Pinpoint the cell where the given text exists, returning its [X, Y] midpoint coordinate. 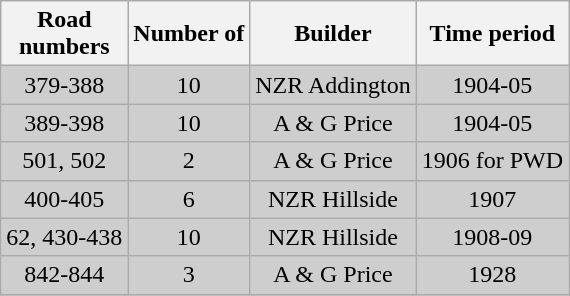
3 [189, 275]
Number of [189, 34]
389-398 [64, 123]
62, 430-438 [64, 237]
Builder [333, 34]
1928 [492, 275]
1907 [492, 199]
Time period [492, 34]
Roadnumbers [64, 34]
379-388 [64, 85]
501, 502 [64, 161]
1908-09 [492, 237]
6 [189, 199]
1906 for PWD [492, 161]
2 [189, 161]
400-405 [64, 199]
842-844 [64, 275]
NZR Addington [333, 85]
